Return [x, y] of the center of cell containing provided text 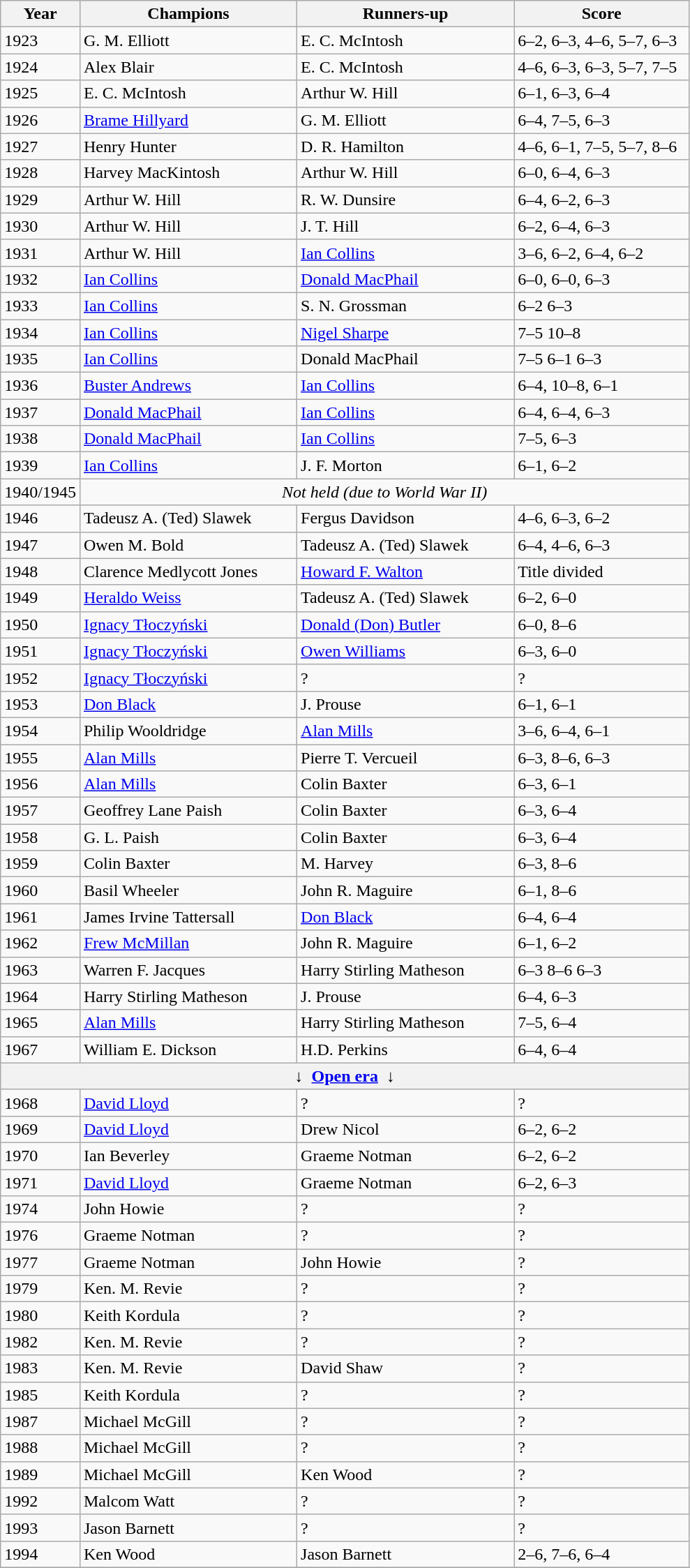
David Shaw [406, 1368]
1961 [40, 917]
Year [40, 14]
Basil Wheeler [188, 890]
Philip Wooldridge [188, 731]
6–4, 10–8, 6–1 [601, 386]
1970 [40, 1156]
1956 [40, 784]
1926 [40, 120]
1965 [40, 1023]
D. R. Hamilton [406, 147]
1960 [40, 890]
Frew McMillan [188, 943]
Harvey MacKintosh [188, 173]
Malcom Watt [188, 1501]
1951 [40, 651]
1963 [40, 970]
1982 [40, 1342]
Owen M. Bold [188, 545]
J. T. Hill [406, 226]
1940/1945 [40, 492]
Warren F. Jacques [188, 970]
6–4, 7–5, 6–3 [601, 120]
Donald (Don) Butler [406, 625]
6–0, 6–4, 6–3 [601, 173]
1948 [40, 572]
G. L. Paish [188, 837]
1930 [40, 226]
1954 [40, 731]
H.D. Perkins [406, 1050]
1977 [40, 1262]
1959 [40, 864]
Runners-up [406, 14]
6–1, 8–6 [601, 890]
1958 [40, 837]
1933 [40, 306]
1946 [40, 518]
7–5 10–8 [601, 333]
Owen Williams [406, 651]
1927 [40, 147]
6–3, 6–1 [601, 784]
1924 [40, 67]
1947 [40, 545]
Buster Andrews [188, 386]
4–6, 6–3, 6–3, 5–7, 7–5 [601, 67]
7–5, 6–4 [601, 1023]
6–0, 8–6 [601, 625]
1993 [40, 1528]
1938 [40, 439]
6–2 6–3 [601, 306]
1939 [40, 465]
1929 [40, 200]
William E. Dickson [188, 1050]
Title divided [601, 572]
Nigel Sharpe [406, 333]
Drew Nicol [406, 1129]
1936 [40, 386]
1949 [40, 598]
7–5, 6–3 [601, 439]
6–2, 6–3, 4–6, 5–7, 6–3 [601, 40]
6–4, 6–4, 6–3 [601, 412]
6–4, 6–3 [601, 996]
1976 [40, 1236]
Score [601, 14]
1957 [40, 811]
1979 [40, 1289]
1980 [40, 1315]
6–3, 6–0 [601, 651]
1931 [40, 253]
Geoffrey Lane Paish [188, 811]
3–6, 6–4, 6–1 [601, 731]
6–4, 4–6, 6–3 [601, 545]
6–3, 8–6 [601, 864]
1932 [40, 279]
1952 [40, 678]
1971 [40, 1183]
Heraldo Weiss [188, 598]
6–2, 6–0 [601, 598]
7–5 6–1 6–3 [601, 359]
6–0, 6–0, 6–3 [601, 279]
1950 [40, 625]
1974 [40, 1209]
Clarence Medlycott Jones [188, 572]
1937 [40, 412]
1968 [40, 1103]
M. Harvey [406, 864]
6–2, 6–4, 6–3 [601, 226]
1983 [40, 1368]
R. W. Dunsire [406, 200]
1934 [40, 333]
1935 [40, 359]
1928 [40, 173]
Fergus Davidson [406, 518]
6–3, 8–6, 6–3 [601, 757]
1962 [40, 943]
Howard F. Walton [406, 572]
6–3 8–6 6–3 [601, 970]
Henry Hunter [188, 147]
1923 [40, 40]
S. N. Grossman [406, 306]
4–6, 6–1, 7–5, 5–7, 8–6 [601, 147]
1994 [40, 1554]
↓ Open era ↓ [345, 1076]
Brame Hillyard [188, 120]
1987 [40, 1421]
Champions [188, 14]
1953 [40, 704]
Alex Blair [188, 67]
6–1, 6–1 [601, 704]
1969 [40, 1129]
1967 [40, 1050]
1989 [40, 1474]
6–1, 6–3, 6–4 [601, 94]
1955 [40, 757]
J. F. Morton [406, 465]
2–6, 7–6, 6–4 [601, 1554]
1988 [40, 1448]
6–2, 6–3 [601, 1183]
3–6, 6–2, 6–4, 6–2 [601, 253]
1964 [40, 996]
1985 [40, 1395]
Ian Beverley [188, 1156]
4–6, 6–3, 6–2 [601, 518]
1992 [40, 1501]
James Irvine Tattersall [188, 917]
Pierre T. Vercueil [406, 757]
6–4, 6–2, 6–3 [601, 200]
1925 [40, 94]
Not held (due to World War II) [384, 492]
